Search for the cell housing the specified text and yield its (X, Y) center coordinate. 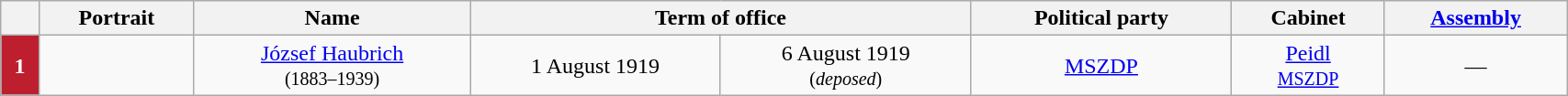
MSZDP (1100, 66)
Assembly (1475, 18)
József Haubrich(1883–1939) (332, 66)
Political party (1100, 18)
1 (20, 66)
Cabinet (1308, 18)
1 August 1919 (595, 66)
Portrait (116, 18)
PeidlMSZDP (1308, 66)
6 August 1919(deposed) (845, 66)
Name (332, 18)
— (1475, 66)
Term of office (720, 18)
